Find where the given text appears and provide that cell's center as (X, Y) coordinate. 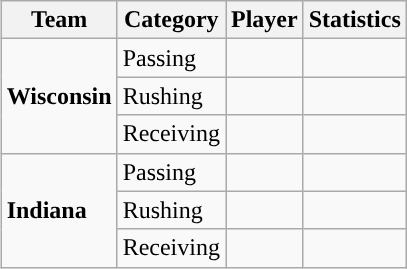
Indiana (59, 210)
Player (265, 20)
Wisconsin (59, 96)
Team (59, 20)
Category (171, 20)
Statistics (354, 20)
